Return (x, y) of the center of cell containing provided text 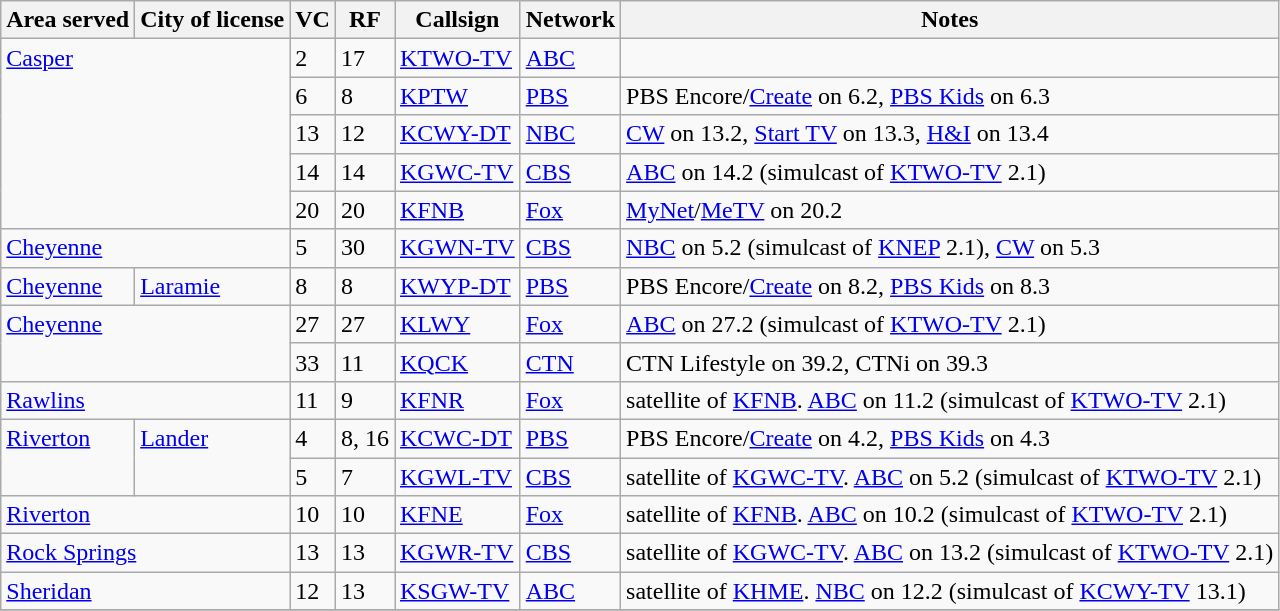
PBS Encore/Create on 4.2, PBS Kids on 4.3 (950, 438)
KLWY (457, 324)
ABC on 14.2 (simulcast of KTWO-TV 2.1) (950, 172)
satellite of KGWC-TV. ABC on 5.2 (simulcast of KTWO-TV 2.1) (950, 477)
2 (313, 58)
Network (570, 20)
Callsign (457, 20)
CW on 13.2, Start TV on 13.3, H&I on 13.4 (950, 134)
Sheridan (146, 591)
KGWC-TV (457, 172)
KCWY-DT (457, 134)
KPTW (457, 96)
NBC (570, 134)
17 (364, 58)
PBS Encore/Create on 6.2, PBS Kids on 6.3 (950, 96)
Rawlins (146, 400)
ABC on 27.2 (simulcast of KTWO-TV 2.1) (950, 324)
8, 16 (364, 438)
6 (313, 96)
Rock Springs (146, 553)
KFNE (457, 515)
NBC on 5.2 (simulcast of KNEP 2.1), CW on 5.3 (950, 248)
4 (313, 438)
9 (364, 400)
RF (364, 20)
satellite of KFNB. ABC on 10.2 (simulcast of KTWO-TV 2.1) (950, 515)
City of license (212, 20)
KCWC-DT (457, 438)
KQCK (457, 362)
satellite of KHME. NBC on 12.2 (simulcast of KCWY-TV 13.1) (950, 591)
Laramie (212, 286)
Casper (146, 134)
KFNB (457, 210)
KGWR-TV (457, 553)
KSGW-TV (457, 591)
KGWN-TV (457, 248)
Notes (950, 20)
Area served (68, 20)
satellite of KGWC-TV. ABC on 13.2 (simulcast of KTWO-TV 2.1) (950, 553)
MyNet/MeTV on 20.2 (950, 210)
VC (313, 20)
30 (364, 248)
KTWO-TV (457, 58)
CTN Lifestyle on 39.2, CTNi on 39.3 (950, 362)
KWYP-DT (457, 286)
33 (313, 362)
CTN (570, 362)
satellite of KFNB. ABC on 11.2 (simulcast of KTWO-TV 2.1) (950, 400)
PBS Encore/Create on 8.2, PBS Kids on 8.3 (950, 286)
KGWL-TV (457, 477)
7 (364, 477)
Lander (212, 457)
KFNR (457, 400)
